Locate the cell with the specified text and output its (X, Y) center coordinate. 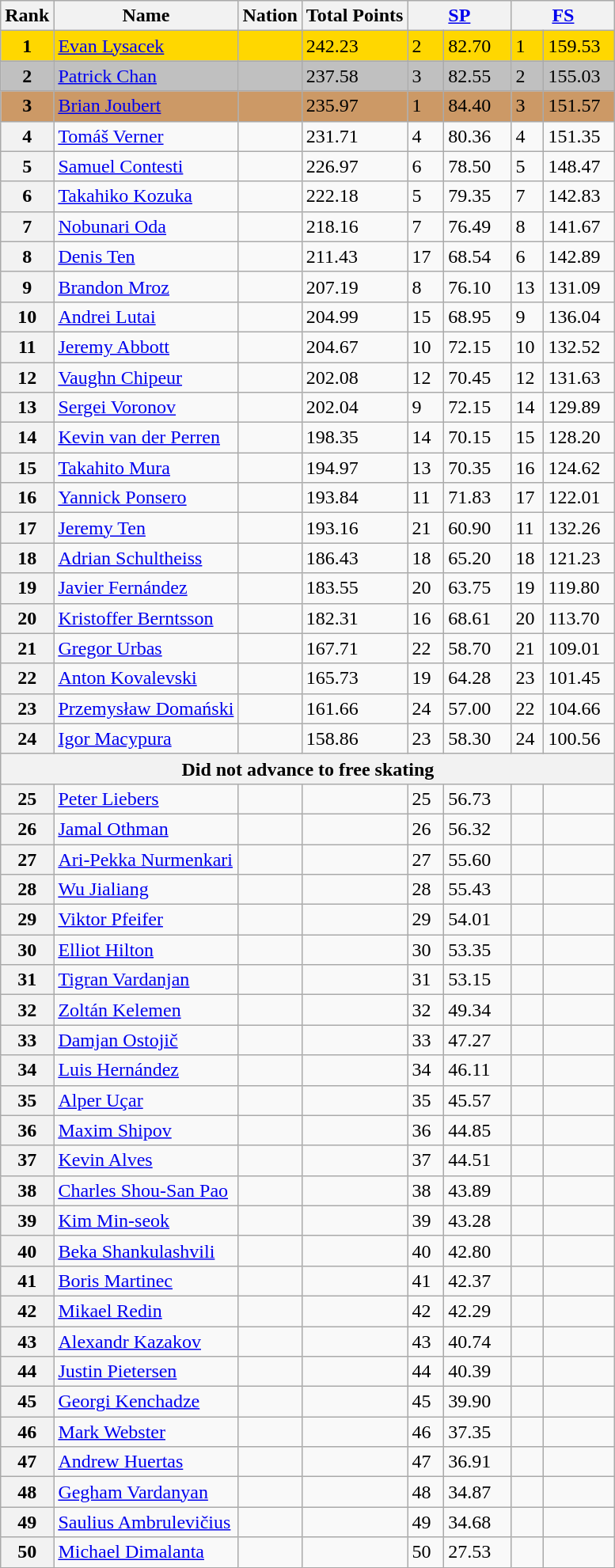
207.19 (355, 287)
Nobunari Oda (146, 226)
Charles Shou-San Pao (146, 1190)
Kevin Alves (146, 1160)
Sergei Voronov (146, 408)
Name (146, 16)
Boris Martinec (146, 1281)
39.90 (478, 1402)
60.90 (478, 528)
Igor Macypura (146, 738)
SP (459, 16)
Elliot Hilton (146, 950)
132.26 (579, 528)
104.66 (579, 708)
Georgi Kenchadze (146, 1402)
53.15 (478, 980)
Damjan Ostojič (146, 1040)
Maxim Shipov (146, 1130)
82.55 (478, 76)
141.67 (579, 226)
119.80 (579, 588)
198.35 (355, 438)
44.51 (478, 1160)
Samuel Contesti (146, 166)
242.23 (355, 46)
63.75 (478, 588)
FS (564, 16)
79.35 (478, 196)
76.49 (478, 226)
194.97 (355, 468)
Mark Webster (146, 1432)
34.68 (478, 1522)
131.09 (579, 287)
211.43 (355, 256)
Ari-Pekka Nurmenkari (146, 859)
142.89 (579, 256)
Tomáš Verner (146, 136)
58.30 (478, 738)
Adrian Schultheiss (146, 558)
Saulius Ambrulevičius (146, 1522)
Yannick Ponsero (146, 498)
Kim Min-seok (146, 1221)
49.34 (478, 1010)
Mikael Redin (146, 1311)
Takahiko Kozuka (146, 196)
Jamal Othman (146, 829)
132.52 (579, 347)
131.63 (579, 378)
37.35 (478, 1432)
64.28 (478, 678)
Justin Pietersen (146, 1372)
43.28 (478, 1221)
Gegham Vardanyan (146, 1492)
193.16 (355, 528)
80.36 (478, 136)
113.70 (579, 618)
Brandon Mroz (146, 287)
Andrei Lutai (146, 317)
65.20 (478, 558)
Brian Joubert (146, 106)
129.89 (579, 408)
Wu Jialiang (146, 890)
58.70 (478, 648)
40.74 (478, 1342)
222.18 (355, 196)
82.70 (478, 46)
70.15 (478, 438)
Zoltán Kelemen (146, 1010)
Total Points (355, 16)
Evan Lysacek (146, 46)
Alper Uçar (146, 1100)
55.43 (478, 890)
Denis Ten (146, 256)
34.87 (478, 1492)
46.11 (478, 1070)
54.01 (478, 920)
71.83 (478, 498)
36.91 (478, 1462)
Kristoffer Berntsson (146, 618)
183.55 (355, 588)
57.00 (478, 708)
155.03 (579, 76)
Beka Shankulashvili (146, 1251)
237.58 (355, 76)
202.08 (355, 378)
151.57 (579, 106)
193.84 (355, 498)
100.56 (579, 738)
161.66 (355, 708)
204.67 (355, 347)
226.97 (355, 166)
142.83 (579, 196)
218.16 (355, 226)
Peter Liebers (146, 799)
Przemysław Domański (146, 708)
56.73 (478, 799)
Patrick Chan (146, 76)
151.35 (579, 136)
70.45 (478, 378)
84.40 (478, 106)
76.10 (478, 287)
Alexandr Kazakov (146, 1342)
182.31 (355, 618)
68.95 (478, 317)
70.35 (478, 468)
186.43 (355, 558)
148.47 (579, 166)
47.27 (478, 1040)
40.39 (478, 1372)
122.01 (579, 498)
159.53 (579, 46)
167.71 (355, 648)
Andrew Huertas (146, 1462)
43.89 (478, 1190)
27.53 (478, 1552)
128.20 (579, 438)
Gregor Urbas (146, 648)
204.99 (355, 317)
158.86 (355, 738)
56.32 (478, 829)
231.71 (355, 136)
Takahito Mura (146, 468)
Javier Fernández (146, 588)
121.23 (579, 558)
Kevin van der Perren (146, 438)
Michael Dimalanta (146, 1552)
109.01 (579, 648)
101.45 (579, 678)
68.61 (478, 618)
53.35 (478, 950)
136.04 (579, 317)
Jeremy Abbott (146, 347)
Jeremy Ten (146, 528)
Vaughn Chipeur (146, 378)
68.54 (478, 256)
165.73 (355, 678)
124.62 (579, 468)
44.85 (478, 1130)
42.37 (478, 1281)
55.60 (478, 859)
202.04 (355, 408)
Tigran Vardanjan (146, 980)
Rank (27, 16)
Did not advance to free skating (308, 769)
42.80 (478, 1251)
78.50 (478, 166)
235.97 (355, 106)
Nation (270, 16)
42.29 (478, 1311)
45.57 (478, 1100)
Viktor Pfeifer (146, 920)
Luis Hernández (146, 1070)
Anton Kovalevski (146, 678)
